Return the (x, y) coordinate for the center point of the cell that contains the specified text.  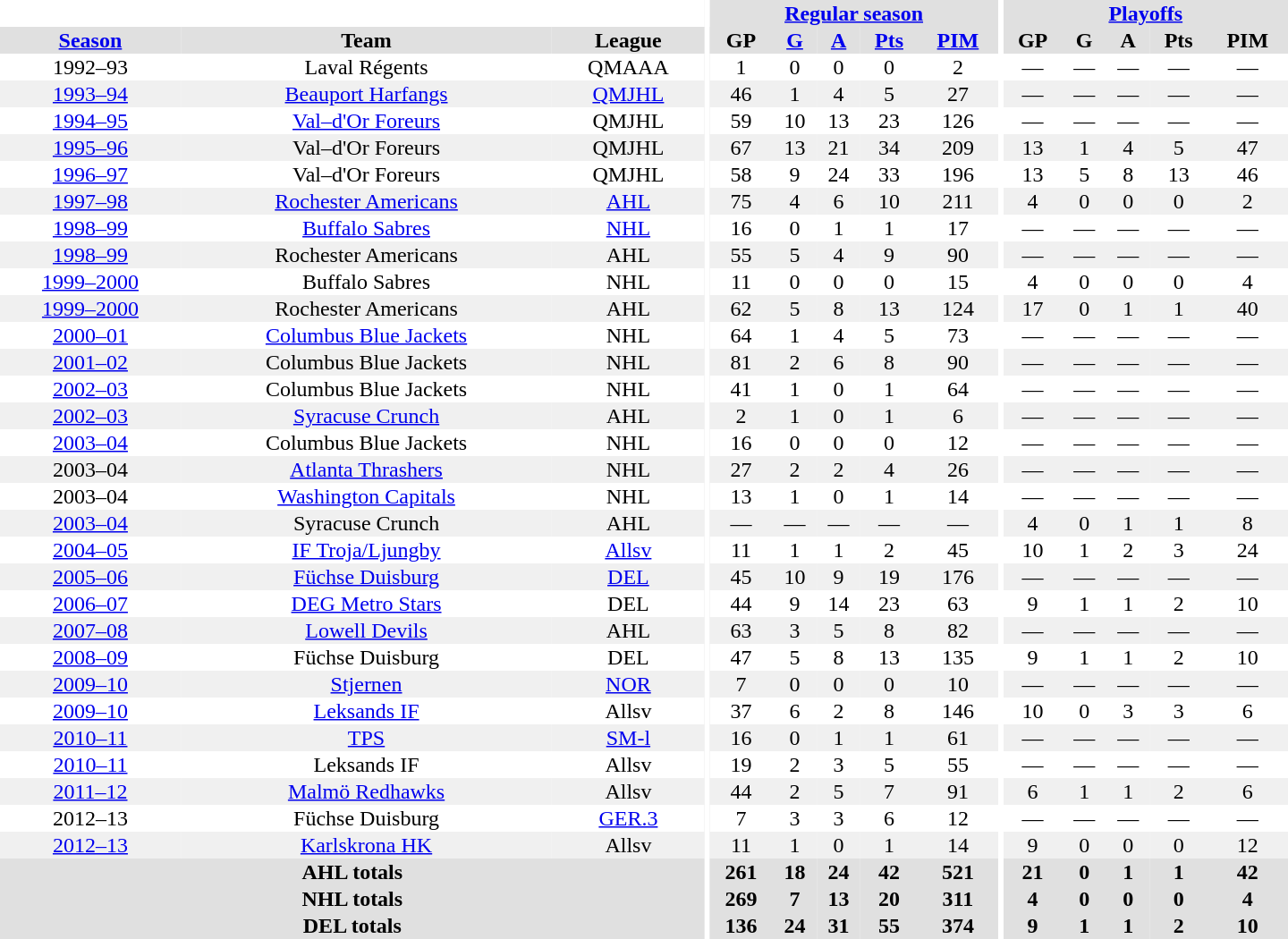
1992–93 (90, 67)
33 (889, 174)
Karlskrona HK (367, 845)
1996–97 (90, 174)
NHL totals (352, 899)
126 (958, 121)
176 (958, 577)
DEL totals (352, 926)
73 (958, 335)
58 (741, 174)
31 (839, 926)
124 (958, 309)
2000–01 (90, 335)
521 (958, 872)
Playoffs (1146, 13)
34 (889, 148)
NOR (628, 684)
81 (741, 362)
91 (958, 791)
62 (741, 309)
2004–05 (90, 550)
311 (958, 899)
2005–06 (90, 577)
41 (741, 389)
1994–95 (90, 121)
Stjernen (367, 684)
League (628, 40)
2011–12 (90, 791)
136 (741, 926)
SM-l (628, 738)
1997–98 (90, 201)
59 (741, 121)
209 (958, 148)
374 (958, 926)
Atlanta Thrashers (367, 469)
2006–07 (90, 604)
Beauport Harfangs (367, 94)
15 (958, 282)
40 (1247, 309)
Team (367, 40)
269 (741, 899)
Season (90, 40)
QMAAA (628, 67)
GER.3 (628, 818)
1993–94 (90, 94)
IF Troja/Ljungby (367, 550)
Washington Capitals (367, 496)
1995–96 (90, 148)
2007–08 (90, 630)
135 (958, 657)
196 (958, 174)
Laval Régents (367, 67)
37 (741, 711)
AHL totals (352, 872)
18 (794, 872)
26 (958, 469)
146 (958, 711)
82 (958, 630)
61 (958, 738)
DEG Metro Stars (367, 604)
2001–02 (90, 362)
Regular season (853, 13)
20 (889, 899)
TPS (367, 738)
2008–09 (90, 657)
67 (741, 148)
261 (741, 872)
Lowell Devils (367, 630)
75 (741, 201)
Malmö Redhawks (367, 791)
211 (958, 201)
